Detect which cell encompasses the target text, then output its [x, y] center coordinate. 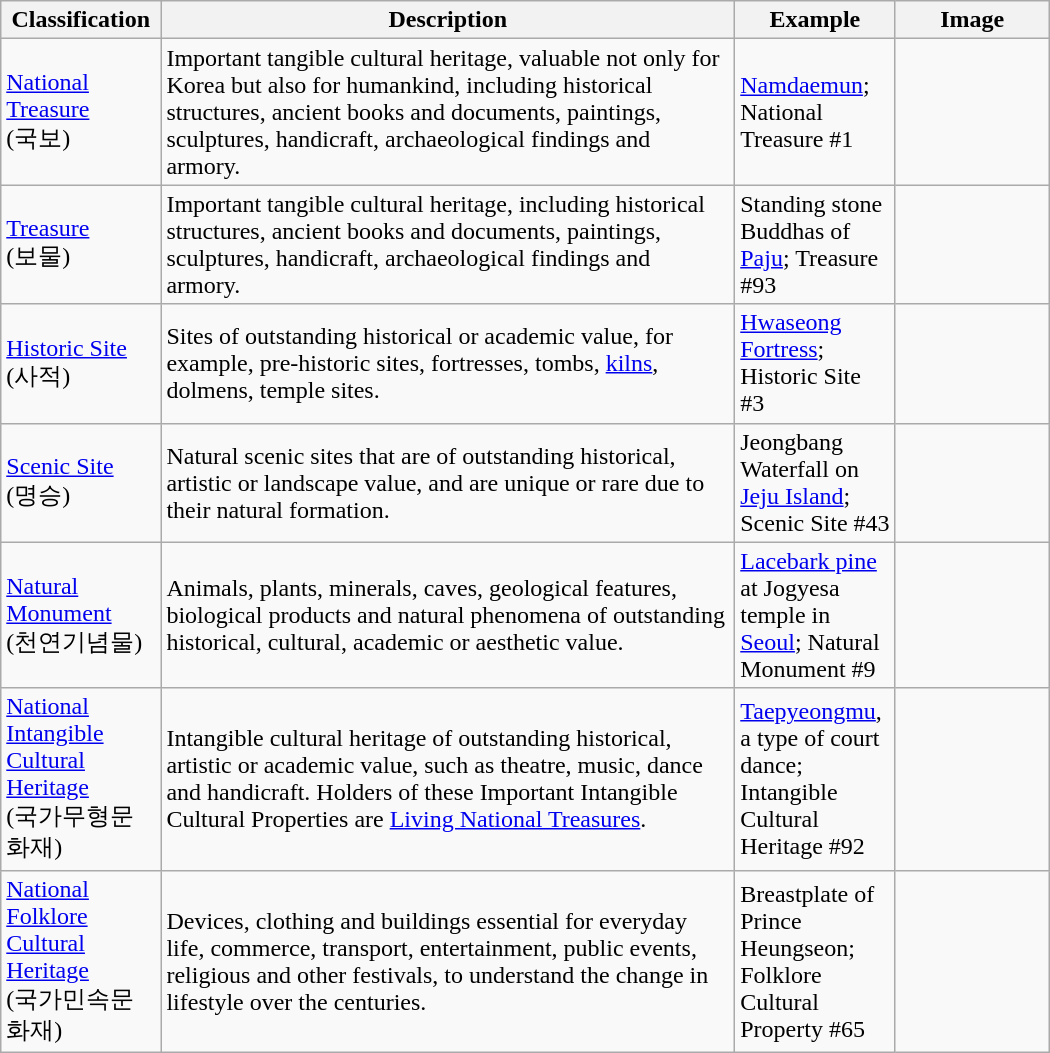
Historic Site(사적) [81, 364]
National Treasure(국보) [81, 112]
Description [448, 20]
Sites of outstanding historical or academic value, for example, pre-historic sites, fortresses, tombs, kilns, dolmens, temple sites. [448, 364]
Treasure(보물) [81, 244]
Classification [81, 20]
Lacebark pine at Jogyesa temple in Seoul; Natural Monument #9 [815, 615]
Namdaemun; National Treasure #1 [815, 112]
Breastplate of Prince Heungseon; Folklore Cultural Property #65 [815, 961]
Scenic Site(명승) [81, 482]
Image [972, 20]
Jeongbang Waterfall on Jeju Island; Scenic Site #43 [815, 482]
Natural Monument(천연기념물) [81, 615]
Example [815, 20]
Natural scenic sites that are of outstanding historical, artistic or landscape value, and are unique or rare due to their natural formation. [448, 482]
National Intangible Cultural Heritage(국가무형문화재) [81, 779]
Taepyeongmu, a type of court dance; Intangible Cultural Heritage #92 [815, 779]
National Folklore Cultural Heritage(국가민속문화재) [81, 961]
Standing stone Buddhas of Paju; Treasure #93 [815, 244]
Hwaseong Fortress; Historic Site #3 [815, 364]
